Return the (x, y) coordinate for the center point of the cell that contains the specified text.  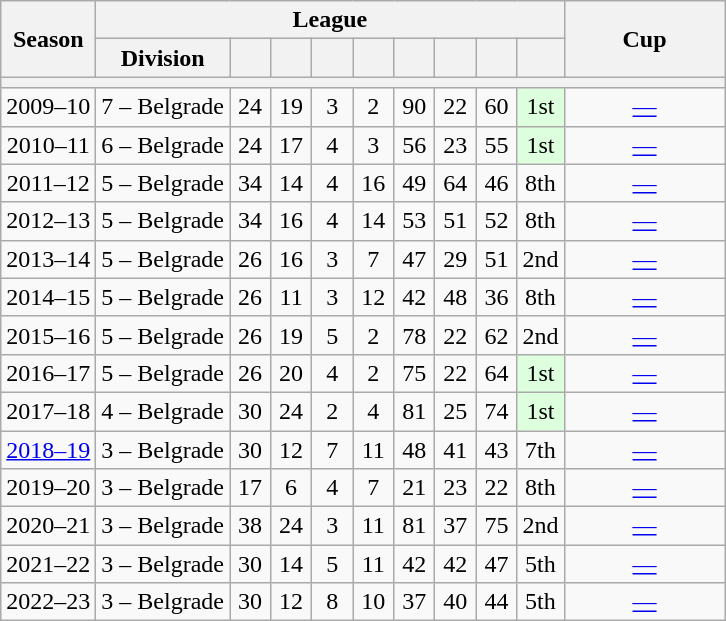
2020–21 (48, 526)
2019–20 (48, 488)
36 (496, 297)
60 (496, 107)
2018–19 (48, 449)
20 (292, 373)
55 (496, 145)
43 (496, 449)
2011–12 (48, 183)
8 (332, 602)
4 – Belgrade (163, 411)
46 (496, 183)
Division (163, 58)
52 (496, 221)
53 (414, 221)
56 (414, 145)
2009–10 (48, 107)
41 (456, 449)
62 (496, 335)
2013–14 (48, 259)
40 (456, 602)
League (330, 20)
6 (292, 488)
2010–11 (48, 145)
Cup (644, 39)
74 (496, 411)
2021–22 (48, 564)
78 (414, 335)
2015–16 (48, 335)
44 (496, 602)
2014–15 (48, 297)
Season (48, 39)
21 (414, 488)
49 (414, 183)
38 (250, 526)
25 (456, 411)
2016–17 (48, 373)
29 (456, 259)
2017–18 (48, 411)
7 – Belgrade (163, 107)
90 (414, 107)
6 – Belgrade (163, 145)
10 (374, 602)
2022–23 (48, 602)
7th (540, 449)
2012–13 (48, 221)
